Output the (x, y) coordinate of the center of the cell containing the given text.  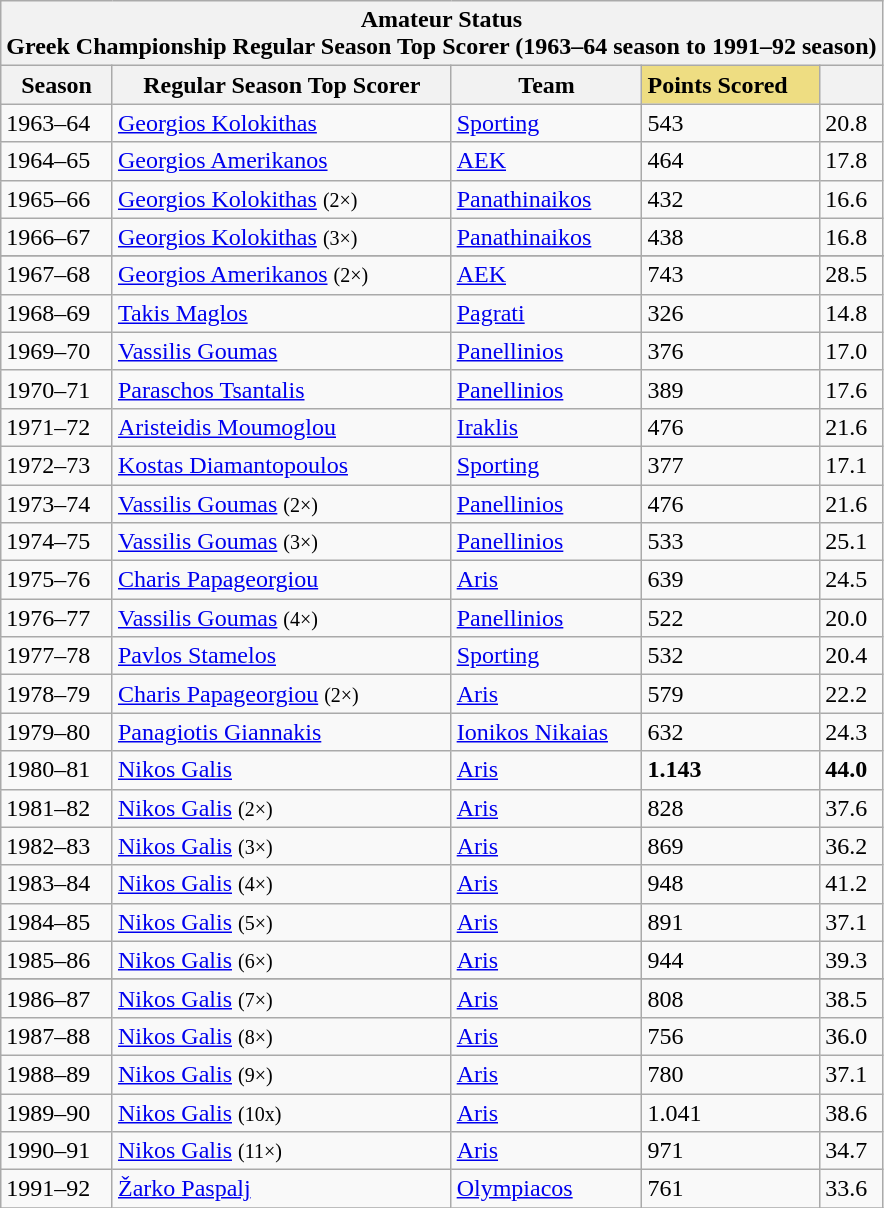
756 (731, 1036)
1990–91 (57, 1151)
1.041 (731, 1113)
25.1 (851, 542)
377 (731, 465)
1985–86 (57, 960)
Paraschos Tsantalis (282, 389)
1968–69 (57, 313)
948 (731, 884)
1991–92 (57, 1189)
36.2 (851, 846)
16.8 (851, 237)
Nikos Galis (4×) (282, 884)
36.0 (851, 1036)
1987–88 (57, 1036)
Pavlos Stamelos (282, 656)
Nikos Galis (3×) (282, 846)
1971–72 (57, 427)
464 (731, 161)
761 (731, 1189)
1975–76 (57, 580)
1983–84 (57, 884)
971 (731, 1151)
Georgios Kolokithas (3×) (282, 237)
1982–83 (57, 846)
743 (731, 275)
Nikos Galis (5×) (282, 922)
438 (731, 237)
376 (731, 351)
24.3 (851, 732)
532 (731, 656)
Nikos Galis (8×) (282, 1036)
Iraklis (546, 427)
1986–87 (57, 998)
Ionikos Nikaias (546, 732)
639 (731, 580)
522 (731, 618)
780 (731, 1074)
Team (546, 85)
828 (731, 808)
Charis Papageorgiou (2×) (282, 694)
Georgios Amerikanos (2×) (282, 275)
28.5 (851, 275)
1965–66 (57, 199)
Season (57, 85)
44.0 (851, 770)
Nikos Galis (7×) (282, 998)
808 (731, 998)
Georgios Kolokithas (282, 123)
20.8 (851, 123)
Charis Papageorgiou (282, 580)
1976–77 (57, 618)
Nikos Galis (9×) (282, 1074)
Nikos Galis (10x) (282, 1113)
1972–73 (57, 465)
1984–85 (57, 922)
1973–74 (57, 503)
Nikos Galis (282, 770)
1974–75 (57, 542)
533 (731, 542)
20.0 (851, 618)
389 (731, 389)
Amateur StatusGreek Championship Regular Season Top Scorer (1963–64 season to 1991–92 season) (442, 34)
41.2 (851, 884)
326 (731, 313)
869 (731, 846)
Points Scored (731, 85)
22.2 (851, 694)
944 (731, 960)
39.3 (851, 960)
37.6 (851, 808)
1978–79 (57, 694)
1970–71 (57, 389)
1.143 (731, 770)
Vassilis Goumas (4×) (282, 618)
632 (731, 732)
543 (731, 123)
38.6 (851, 1113)
1977–78 (57, 656)
Kostas Diamantopoulos (282, 465)
891 (731, 922)
Nikos Galis (11×) (282, 1151)
16.6 (851, 199)
Regular Season Top Scorer (282, 85)
17.0 (851, 351)
Takis Maglos (282, 313)
Pagrati (546, 313)
1969–70 (57, 351)
Žarko Paspalj (282, 1189)
Georgios Amerikanos (282, 161)
432 (731, 199)
1964–65 (57, 161)
1967–68 (57, 275)
38.5 (851, 998)
Georgios Kolokithas (2×) (282, 199)
Vassilis Goumas (3×) (282, 542)
Aristeidis Moumoglou (282, 427)
17.6 (851, 389)
1963–64 (57, 123)
1989–90 (57, 1113)
1988–89 (57, 1074)
1966–67 (57, 237)
Olympiacos (546, 1189)
17.1 (851, 465)
20.4 (851, 656)
Nikos Galis (2×) (282, 808)
Nikos Galis (6×) (282, 960)
14.8 (851, 313)
1980–81 (57, 770)
Panagiotis Giannakis (282, 732)
579 (731, 694)
34.7 (851, 1151)
Vassilis Goumas (282, 351)
17.8 (851, 161)
1979–80 (57, 732)
Vassilis Goumas (2×) (282, 503)
33.6 (851, 1189)
24.5 (851, 580)
1981–82 (57, 808)
